Pinpoint the cell where the given text exists, returning its [x, y] midpoint coordinate. 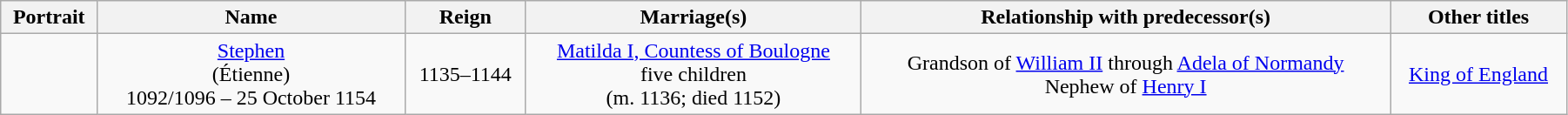
Reign [465, 17]
Matilda I, Countess of Boulognefive children(m. 1136; died 1152) [693, 74]
King of England [1479, 74]
Portrait [49, 17]
1135–1144 [465, 74]
Marriage(s) [693, 17]
Relationship with predecessor(s) [1126, 17]
Other titles [1479, 17]
Grandson of William II through Adela of NormandyNephew of Henry I [1126, 74]
Stephen(Étienne)1092/1096 – 25 October 1154 [251, 74]
Name [251, 17]
